Pinpoint the cell where the given text exists, returning its [X, Y] midpoint coordinate. 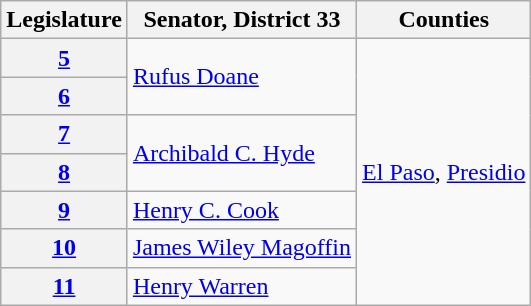
El Paso, Presidio [444, 172]
7 [64, 134]
Legislature [64, 20]
James Wiley Magoffin [242, 248]
Henry C. Cook [242, 210]
8 [64, 172]
10 [64, 248]
Counties [444, 20]
5 [64, 58]
Senator, District 33 [242, 20]
Archibald C. Hyde [242, 153]
Henry Warren [242, 286]
9 [64, 210]
11 [64, 286]
Rufus Doane [242, 77]
6 [64, 96]
